Search for the cell housing the specified text and yield its [x, y] center coordinate. 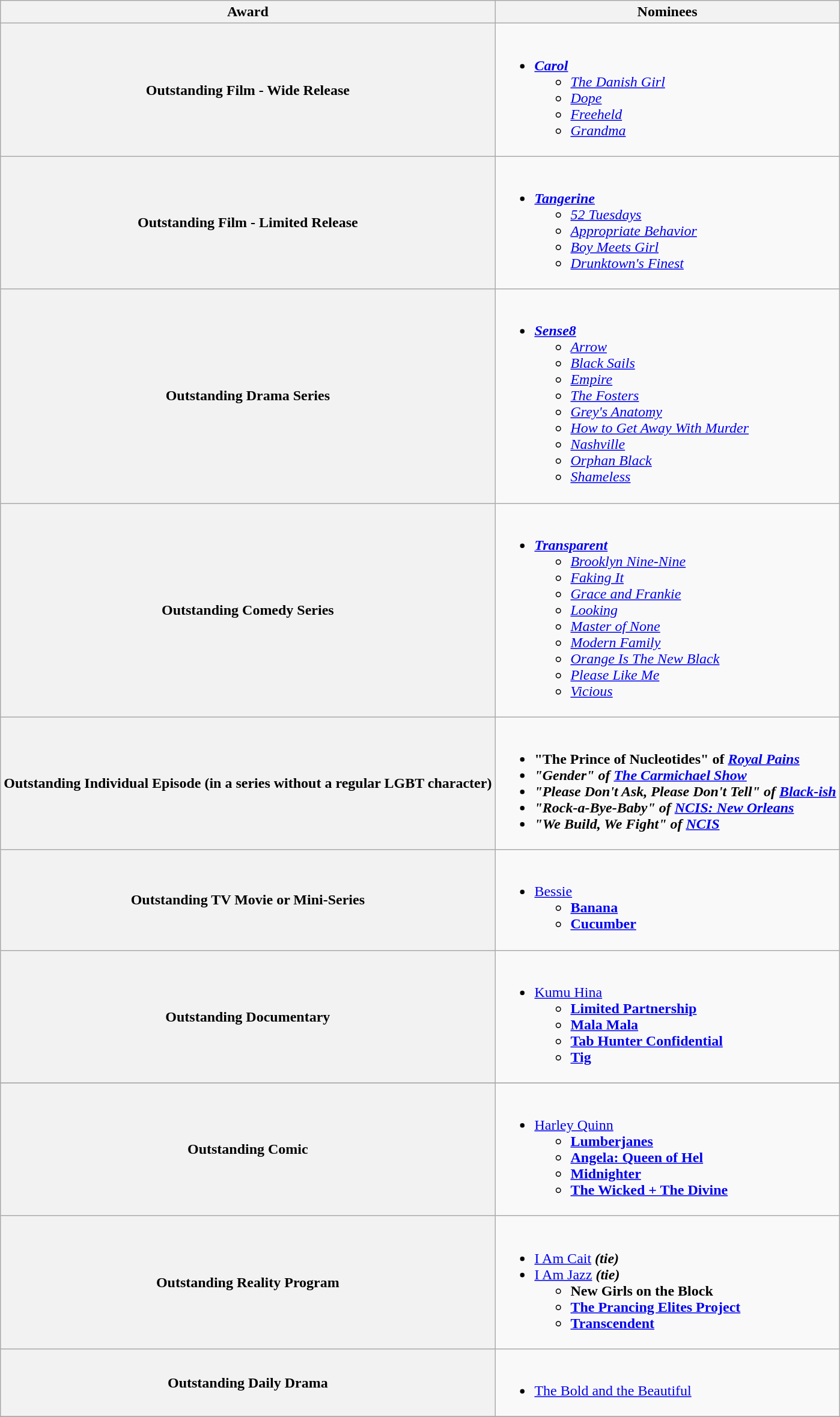
Kumu HinaLimited PartnershipMala MalaTab Hunter ConfidentialTig [667, 1017]
Outstanding Comedy Series [248, 610]
Outstanding Documentary [248, 1017]
Nominees [667, 12]
Harley QuinnLumberjanesAngela: Queen of HelMidnighterThe Wicked + The Divine [667, 1149]
Outstanding TV Movie or Mini-Series [248, 900]
I Am Cait (tie)I Am Jazz (tie)New Girls on the BlockThe Prancing Elites ProjectTranscendent [667, 1282]
Outstanding Film - Wide Release [248, 90]
Outstanding Comic [248, 1149]
TransparentBrooklyn Nine-NineFaking ItGrace and FrankieLookingMaster of NoneModern FamilyOrange Is The New BlackPlease Like MeVicious [667, 610]
Sense8ArrowBlack SailsEmpireThe FostersGrey's AnatomyHow to Get Away With MurderNashvilleOrphan BlackShameless [667, 396]
Outstanding Individual Episode (in a series without a regular LGBT character) [248, 784]
Outstanding Film - Limited Release [248, 222]
BessieBananaCucumber [667, 900]
Award [248, 12]
Outstanding Drama Series [248, 396]
CarolThe Danish GirlDopeFreeheldGrandma [667, 90]
Tangerine52 TuesdaysAppropriate BehaviorBoy Meets GirlDrunktown's Finest [667, 222]
Outstanding Daily Drama [248, 1382]
Outstanding Reality Program [248, 1282]
The Bold and the Beautiful [667, 1382]
